Locate the cell with the specified text and output its (x, y) center coordinate. 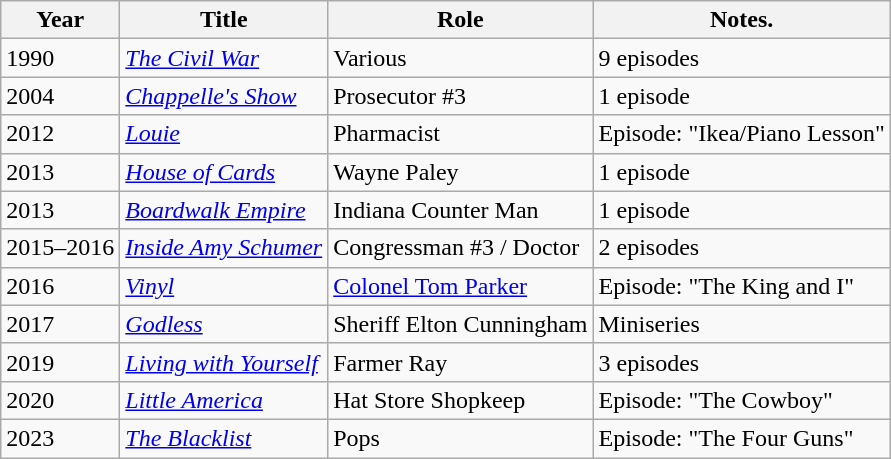
Pops (460, 438)
Year (60, 20)
Episode: "The Cowboy" (742, 400)
Episode: "The Four Guns" (742, 438)
Prosecutor #3 (460, 96)
Congressman #3 / Doctor (460, 248)
Hat Store Shopkeep (460, 400)
2023 (60, 438)
Various (460, 58)
Pharmacist (460, 134)
Indiana Counter Man (460, 210)
2020 (60, 400)
Miniseries (742, 324)
Living with Yourself (224, 362)
Episode: "The King and I" (742, 286)
The Blacklist (224, 438)
2016 (60, 286)
2017 (60, 324)
2 episodes (742, 248)
2004 (60, 96)
Little America (224, 400)
Notes. (742, 20)
House of Cards (224, 172)
3 episodes (742, 362)
Sheriff Elton Cunningham (460, 324)
Inside Amy Schumer (224, 248)
Colonel Tom Parker (460, 286)
2015–2016 (60, 248)
Episode: "Ikea/Piano Lesson" (742, 134)
2019 (60, 362)
Louie (224, 134)
2012 (60, 134)
Vinyl (224, 286)
9 episodes (742, 58)
Chappelle's Show (224, 96)
1990 (60, 58)
Farmer Ray (460, 362)
Title (224, 20)
Role (460, 20)
Wayne Paley (460, 172)
Boardwalk Empire (224, 210)
Godless (224, 324)
The Civil War (224, 58)
